Scan for the cell matching the given text and deliver its (x, y) coordinate at center. 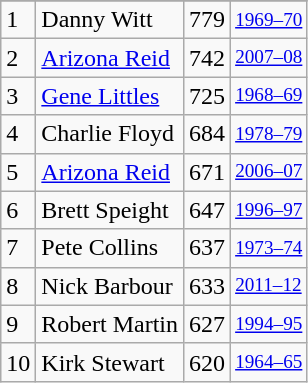
725 (208, 96)
Pete Collins (110, 248)
7 (18, 248)
647 (208, 210)
2011–12 (269, 286)
Gene Littles (110, 96)
Kirk Stewart (110, 362)
633 (208, 286)
Danny Witt (110, 20)
627 (208, 324)
1 (18, 20)
2006–07 (269, 172)
Robert Martin (110, 324)
Brett Speight (110, 210)
3 (18, 96)
10 (18, 362)
1969–70 (269, 20)
637 (208, 248)
1996–97 (269, 210)
1968–69 (269, 96)
1973–74 (269, 248)
2007–08 (269, 58)
8 (18, 286)
4 (18, 134)
6 (18, 210)
671 (208, 172)
742 (208, 58)
5 (18, 172)
2 (18, 58)
Charlie Floyd (110, 134)
620 (208, 362)
1978–79 (269, 134)
1994–95 (269, 324)
9 (18, 324)
779 (208, 20)
Nick Barbour (110, 286)
1964–65 (269, 362)
684 (208, 134)
